Provide the [X, Y] coordinate of the cell's center where the given text is located.  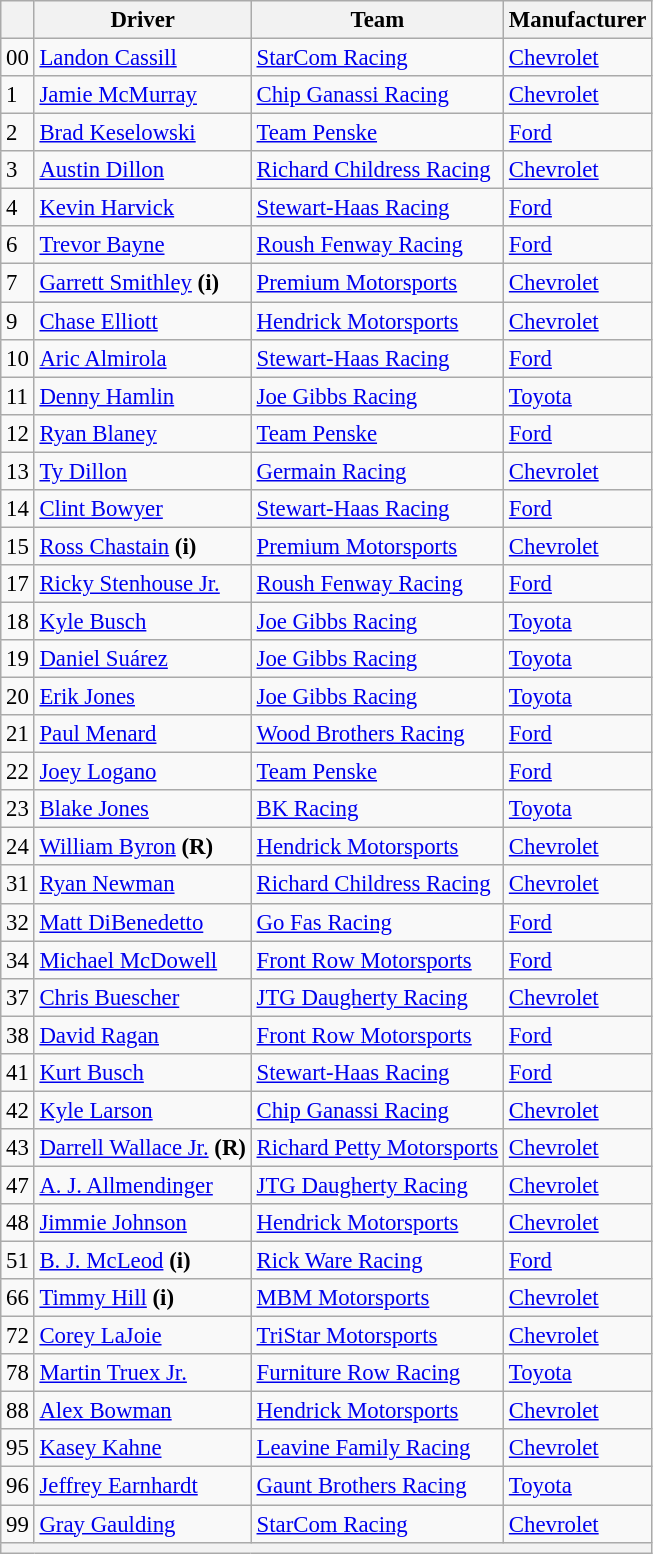
A. J. Allmendinger [142, 1185]
David Ragan [142, 1035]
51 [18, 1261]
Brad Keselowski [142, 133]
Kevin Harvick [142, 208]
Kurt Busch [142, 1073]
Joey Logano [142, 772]
Richard Petty Motorsports [377, 1148]
15 [18, 546]
24 [18, 847]
BK Racing [377, 809]
Clint Bowyer [142, 509]
23 [18, 809]
Corey LaJoie [142, 1336]
Furniture Row Racing [377, 1373]
78 [18, 1373]
Gray Gaulding [142, 1524]
31 [18, 885]
34 [18, 960]
41 [18, 1073]
Driver [142, 20]
Chase Elliott [142, 321]
Jimmie Johnson [142, 1223]
Team [377, 20]
Kyle Larson [142, 1110]
7 [18, 283]
Chris Buescher [142, 997]
Alex Bowman [142, 1411]
Ricky Stenhouse Jr. [142, 584]
20 [18, 697]
B. J. McLeod (i) [142, 1261]
Ryan Blaney [142, 433]
Garrett Smithley (i) [142, 283]
Paul Menard [142, 734]
12 [18, 433]
Trevor Bayne [142, 245]
43 [18, 1148]
99 [18, 1524]
32 [18, 922]
Austin Dillon [142, 170]
96 [18, 1486]
47 [18, 1185]
11 [18, 396]
Erik Jones [142, 697]
Michael McDowell [142, 960]
17 [18, 584]
Wood Brothers Racing [377, 734]
Kyle Busch [142, 621]
Blake Jones [142, 809]
00 [18, 58]
Leavine Family Racing [377, 1449]
Ross Chastain (i) [142, 546]
42 [18, 1110]
Kasey Kahne [142, 1449]
48 [18, 1223]
88 [18, 1411]
Jamie McMurray [142, 95]
Ryan Newman [142, 885]
Matt DiBenedetto [142, 922]
14 [18, 509]
6 [18, 245]
95 [18, 1449]
Darrell Wallace Jr. (R) [142, 1148]
Rick Ware Racing [377, 1261]
18 [18, 621]
Aric Almirola [142, 358]
TriStar Motorsports [377, 1336]
Daniel Suárez [142, 659]
Go Fas Racing [377, 922]
Manufacturer [578, 20]
13 [18, 471]
4 [18, 208]
Germain Racing [377, 471]
Ty Dillon [142, 471]
Timmy Hill (i) [142, 1298]
MBM Motorsports [377, 1298]
1 [18, 95]
72 [18, 1336]
Martin Truex Jr. [142, 1373]
21 [18, 734]
Denny Hamlin [142, 396]
38 [18, 1035]
37 [18, 997]
10 [18, 358]
19 [18, 659]
2 [18, 133]
Jeffrey Earnhardt [142, 1486]
66 [18, 1298]
William Byron (R) [142, 847]
Gaunt Brothers Racing [377, 1486]
Landon Cassill [142, 58]
3 [18, 170]
9 [18, 321]
22 [18, 772]
